Detect which cell encompasses the target text, then output its [X, Y] center coordinate. 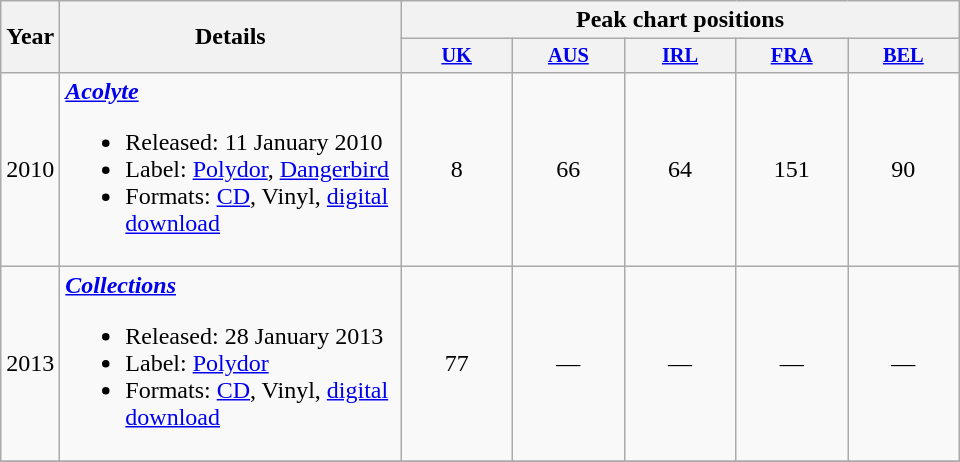
IRL [680, 56]
151 [792, 169]
AUS [569, 56]
8 [457, 169]
90 [904, 169]
66 [569, 169]
Details [230, 37]
FRA [792, 56]
CollectionsReleased: 28 January 2013Label: PolydorFormats: CD, Vinyl, digital download [230, 364]
AcolyteReleased: 11 January 2010Label: Polydor, DangerbirdFormats: CD, Vinyl, digital download [230, 169]
BEL [904, 56]
77 [457, 364]
Peak chart positions [680, 20]
Year [30, 37]
64 [680, 169]
2013 [30, 364]
UK [457, 56]
2010 [30, 169]
